Return [x, y] of the center of cell containing provided text 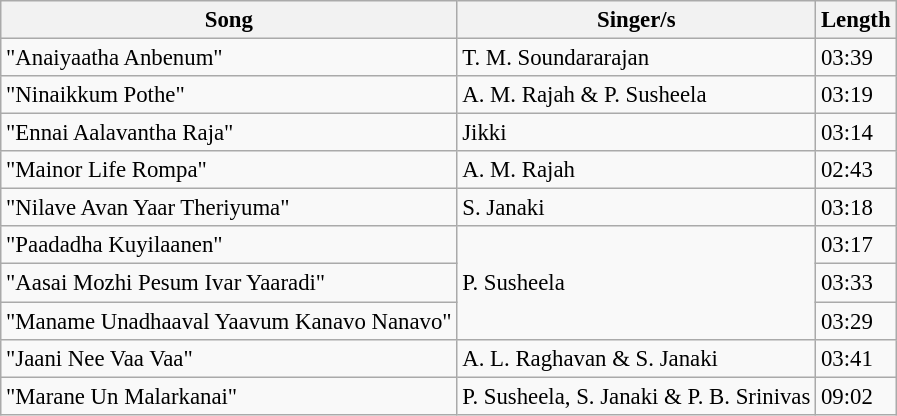
Jikki [636, 133]
"Marane Un Malarkanai" [229, 396]
"Ennai Aalavantha Raja" [229, 133]
S. Janaki [636, 208]
"Mainor Life Rompa" [229, 170]
03:29 [856, 321]
"Aasai Mozhi Pesum Ivar Yaaradi" [229, 283]
03:18 [856, 208]
"Jaani Nee Vaa Vaa" [229, 358]
Song [229, 20]
A. L. Raghavan & S. Janaki [636, 358]
A. M. Rajah [636, 170]
P. Susheela, S. Janaki & P. B. Srinivas [636, 396]
03:39 [856, 58]
03:14 [856, 133]
03:41 [856, 358]
Length [856, 20]
"Ninaikkum Pothe" [229, 95]
"Anaiyaatha Anbenum" [229, 58]
Singer/s [636, 20]
03:19 [856, 95]
"Nilave Avan Yaar Theriyuma" [229, 208]
02:43 [856, 170]
T. M. Soundararajan [636, 58]
03:33 [856, 283]
"Paadadha Kuyilaanen" [229, 245]
03:17 [856, 245]
P. Susheela [636, 282]
"Maname Unadhaaval Yaavum Kanavo Nanavo" [229, 321]
A. M. Rajah & P. Susheela [636, 95]
09:02 [856, 396]
